Detect which cell encompasses the target text, then output its (x, y) center coordinate. 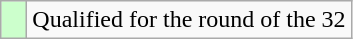
Qualified for the round of the 32 (189, 20)
